Provide the (x, y) coordinate of the cell's center where the given text is located.  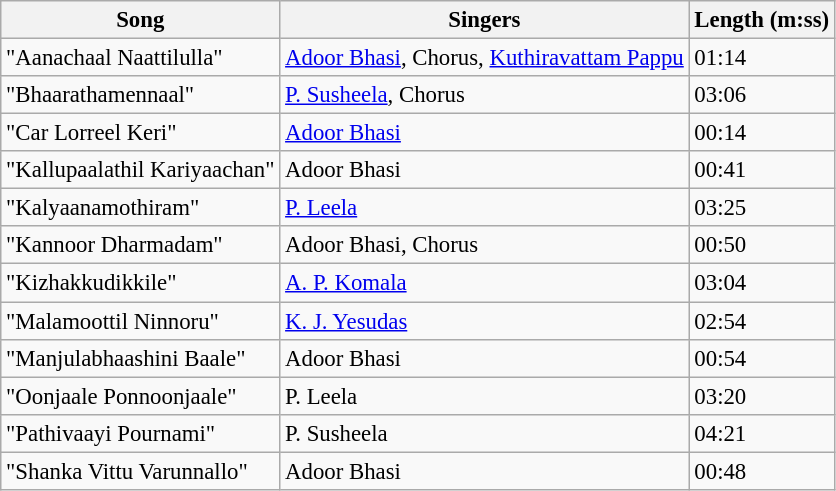
"Kizhakkudikkile" (140, 283)
"Aanachaal Naattilulla" (140, 58)
"Car Lorreel Keri" (140, 133)
03:06 (762, 95)
03:04 (762, 283)
"Oonjaale Ponnoonjaale" (140, 396)
Adoor Bhasi, Chorus (484, 245)
"Shanka Vittu Varunnallo" (140, 471)
00:14 (762, 133)
00:41 (762, 170)
Adoor Bhasi, Chorus, Kuthiravattam Pappu (484, 58)
P. Susheela, Chorus (484, 95)
03:25 (762, 208)
K. J. Yesudas (484, 321)
04:21 (762, 433)
00:48 (762, 471)
"Manjulabhaashini Baale" (140, 358)
"Pathivaayi Pournami" (140, 433)
02:54 (762, 321)
P. Susheela (484, 433)
"Kannoor Dharmadam" (140, 245)
"Malamoottil Ninnoru" (140, 321)
"Kallupaalathil Kariyaachan" (140, 170)
00:50 (762, 245)
"Bhaarathamennaal" (140, 95)
Singers (484, 20)
A. P. Komala (484, 283)
"Kalyaanamothiram" (140, 208)
Length (m:ss) (762, 20)
03:20 (762, 396)
Song (140, 20)
00:54 (762, 358)
01:14 (762, 58)
